Pinpoint the cell where the given text exists, returning its [x, y] midpoint coordinate. 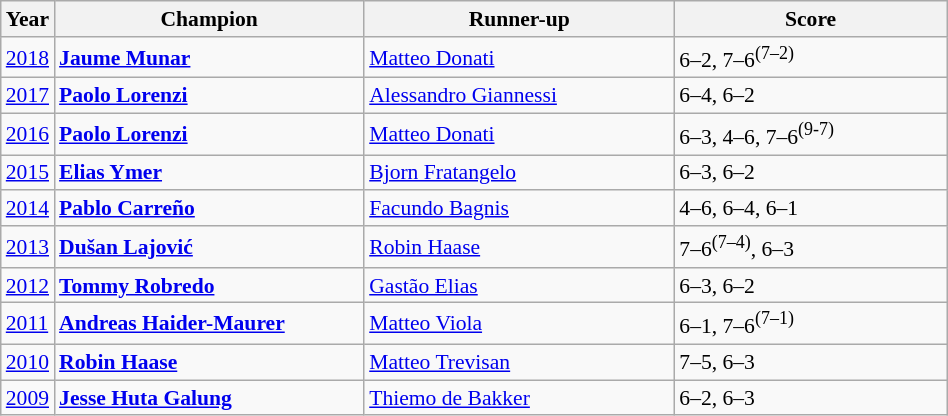
Matteo Viola [519, 324]
Jaume Munar [209, 58]
Alessandro Giannessi [519, 96]
Andreas Haider-Maurer [209, 324]
6–2, 6–3 [810, 398]
Year [28, 19]
Bjorn Fratangelo [519, 173]
6–2, 7–6(7–2) [810, 58]
6–4, 6–2 [810, 96]
7–6(7–4), 6–3 [810, 246]
Gastão Elias [519, 286]
Runner-up [519, 19]
Elias Ymer [209, 173]
Matteo Trevisan [519, 363]
Thiemo de Bakker [519, 398]
2013 [28, 246]
2018 [28, 58]
Facundo Bagnis [519, 209]
6–3, 4–6, 7–6(9-7) [810, 134]
Tommy Robredo [209, 286]
Pablo Carreño [209, 209]
Dušan Lajović [209, 246]
7–5, 6–3 [810, 363]
Score [810, 19]
2015 [28, 173]
2009 [28, 398]
6–1, 7–6(7–1) [810, 324]
2016 [28, 134]
2010 [28, 363]
Jesse Huta Galung [209, 398]
2014 [28, 209]
2017 [28, 96]
2012 [28, 286]
4–6, 6–4, 6–1 [810, 209]
2011 [28, 324]
Champion [209, 19]
